Output the (x, y) coordinate of the center of the cell containing the given text.  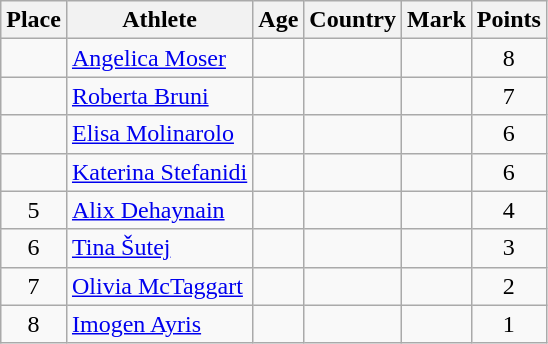
Katerina Stefanidi (159, 172)
Age (278, 20)
2 (508, 286)
Athlete (159, 20)
Olivia McTaggart (159, 286)
Mark (437, 20)
1 (508, 324)
Imogen Ayris (159, 324)
Place (34, 20)
4 (508, 210)
5 (34, 210)
Tina Šutej (159, 248)
Country (353, 20)
Elisa Molinarolo (159, 134)
3 (508, 248)
Angelica Moser (159, 58)
Alix Dehaynain (159, 210)
Roberta Bruni (159, 96)
Points (508, 20)
